Search for the cell housing the specified text and yield its (X, Y) center coordinate. 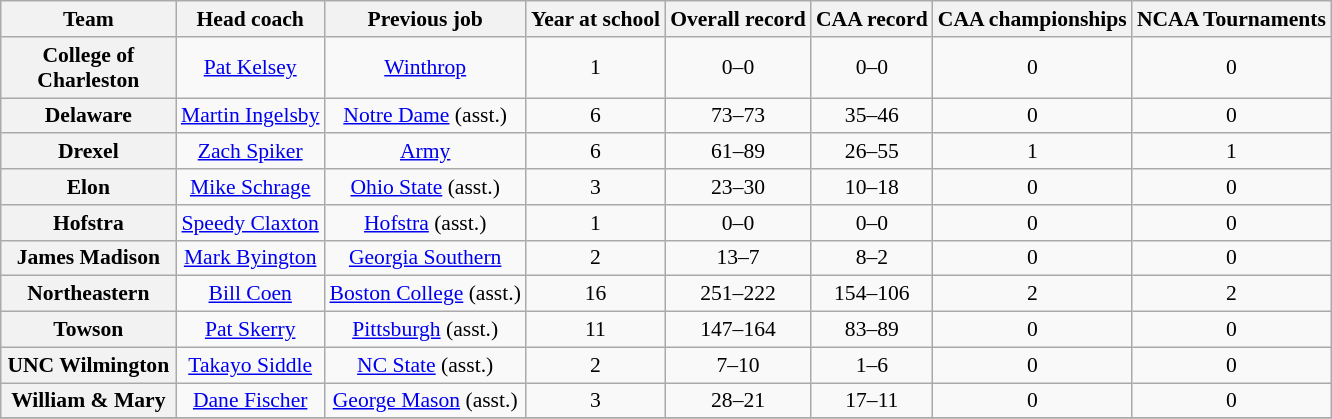
NC State (asst.) (424, 365)
Delaware (88, 116)
Head coach (250, 19)
26–55 (872, 152)
Team (88, 19)
Pat Skerry (250, 330)
Ohio State (asst.) (424, 187)
Takayo Siddle (250, 365)
73–73 (738, 116)
Pat Kelsey (250, 68)
Bill Coen (250, 294)
10–18 (872, 187)
13–7 (738, 258)
CAA record (872, 19)
Winthrop (424, 68)
Mark Byington (250, 258)
Drexel (88, 152)
Hofstra (88, 223)
Army (424, 152)
11 (596, 330)
154–106 (872, 294)
Previous job (424, 19)
Speedy Claxton (250, 223)
George Mason (asst.) (424, 401)
CAA championships (1032, 19)
7–10 (738, 365)
61–89 (738, 152)
Towson (88, 330)
251–222 (738, 294)
28–21 (738, 401)
Overall record (738, 19)
NCAA Tournaments (1232, 19)
Georgia Southern (424, 258)
Year at school (596, 19)
Notre Dame (asst.) (424, 116)
23–30 (738, 187)
35–46 (872, 116)
James Madison (88, 258)
1–6 (872, 365)
Elon (88, 187)
Zach Spiker (250, 152)
Dane Fischer (250, 401)
17–11 (872, 401)
Mike Schrage (250, 187)
Pittsburgh (asst.) (424, 330)
Boston College (asst.) (424, 294)
8–2 (872, 258)
Martin Ingelsby (250, 116)
College of Charleston (88, 68)
Hofstra (asst.) (424, 223)
William & Mary (88, 401)
UNC Wilmington (88, 365)
16 (596, 294)
147–164 (738, 330)
83–89 (872, 330)
Northeastern (88, 294)
